Output the [x, y] coordinate of the center of the cell containing the given text.  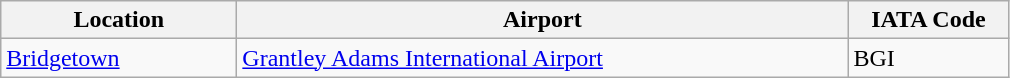
Airport [542, 20]
Bridgetown [119, 58]
BGI [928, 58]
Location [119, 20]
Grantley Adams International Airport [542, 58]
IATA Code [928, 20]
